For the text-containing cell, return its midpoint in (X, Y) coordinate format. 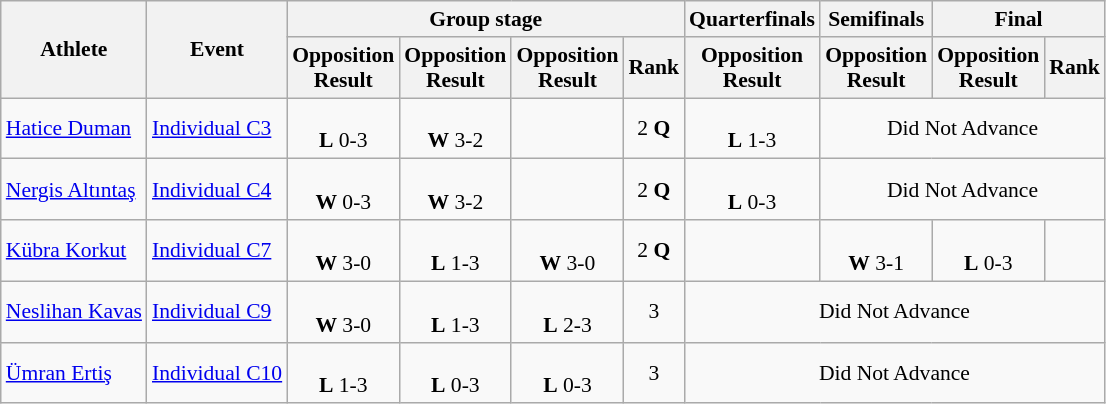
Group stage (486, 19)
Individual C3 (217, 128)
Nergis Altıntaş (74, 190)
Individual C9 (217, 312)
Event (217, 50)
Athlete (74, 50)
Quarterfinals (752, 19)
Individual C4 (217, 190)
Kübra Korkut (74, 250)
Neslihan Kavas (74, 312)
W 3-1 (876, 250)
Individual C7 (217, 250)
Semifinals (876, 19)
L 2-3 (567, 312)
Final (1018, 19)
W 0-3 (343, 190)
Individual C10 (217, 372)
Ümran Ertiş (74, 372)
Hatice Duman (74, 128)
